From the cell containing the given text, extract its center point as (x, y) coordinate. 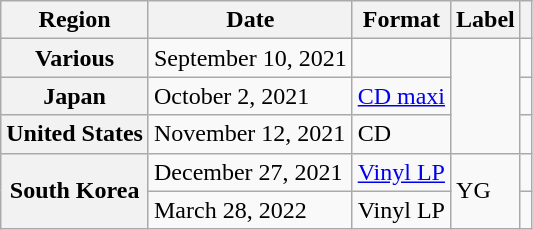
United States (75, 134)
October 2, 2021 (250, 96)
Label (486, 20)
South Korea (75, 191)
YG (486, 191)
September 10, 2021 (250, 58)
CD maxi (401, 96)
Format (401, 20)
November 12, 2021 (250, 134)
March 28, 2022 (250, 210)
December 27, 2021 (250, 172)
Region (75, 20)
Japan (75, 96)
Date (250, 20)
Various (75, 58)
CD (401, 134)
